Identify which cell holds the provided text, then report its [x, y] central coordinate. 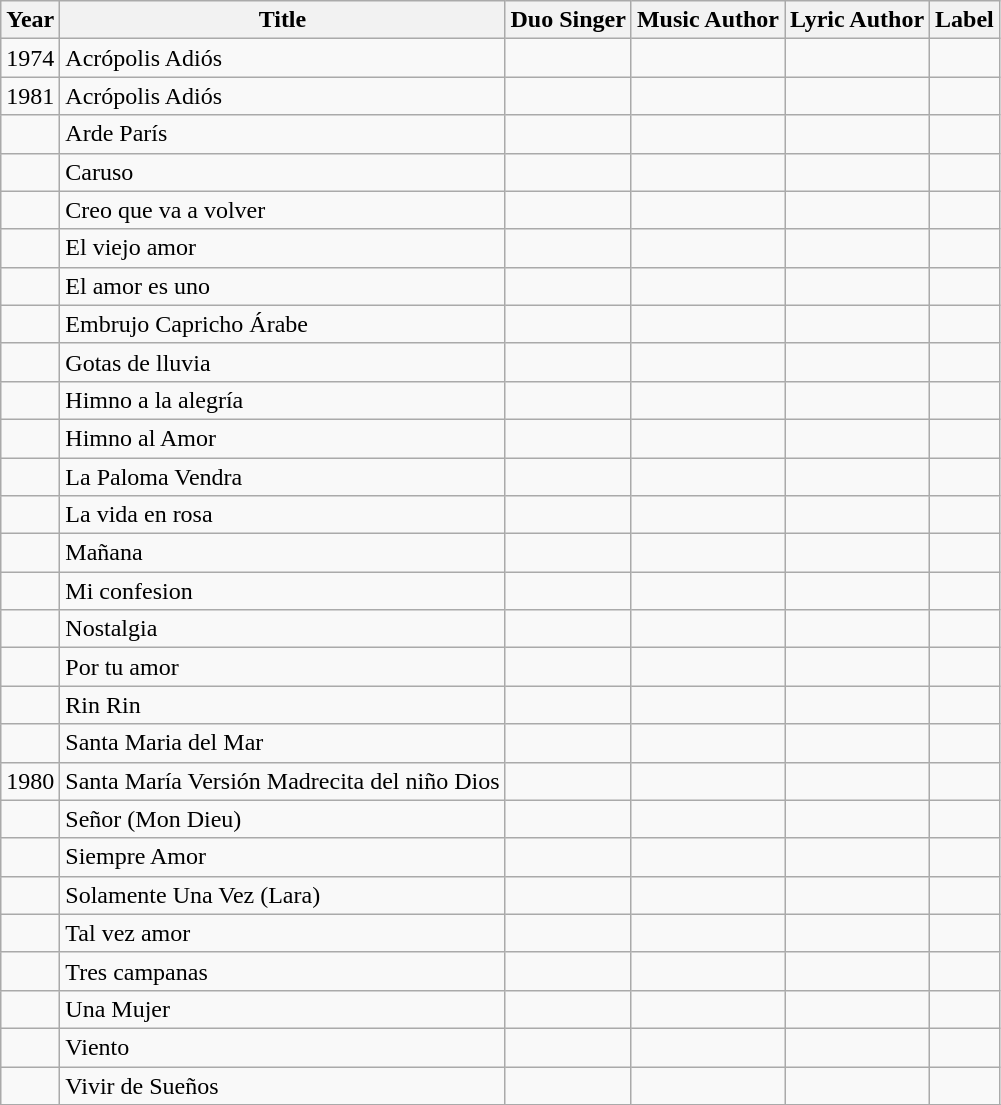
Tres campanas [282, 971]
Siempre Amor [282, 857]
Señor (Mon Dieu) [282, 819]
El viejo amor [282, 248]
La vida en rosa [282, 515]
Nostalgia [282, 629]
Title [282, 20]
Santa María Versión Madrecita del niño Dios [282, 781]
Solamente Una Vez (Lara) [282, 895]
Year [30, 20]
1981 [30, 96]
Viento [282, 1047]
Duo Singer [568, 20]
Mañana [282, 553]
Label [965, 20]
Gotas de lluvia [282, 362]
La Paloma Vendra [282, 477]
Embrujo Capricho Árabe [282, 324]
Por tu amor [282, 667]
Caruso [282, 172]
Vivir de Sueños [282, 1085]
Lyric Author [856, 20]
Arde París [282, 134]
Creo que va a volver [282, 210]
1980 [30, 781]
Una Mujer [282, 1009]
1974 [30, 58]
Music Author [708, 20]
Himno al Amor [282, 438]
Himno a la alegría [282, 400]
Santa Maria del Mar [282, 743]
Mi confesion [282, 591]
Rin Rin [282, 705]
Tal vez amor [282, 933]
El amor es uno [282, 286]
